Pinpoint the cell where the given text exists, returning its [x, y] midpoint coordinate. 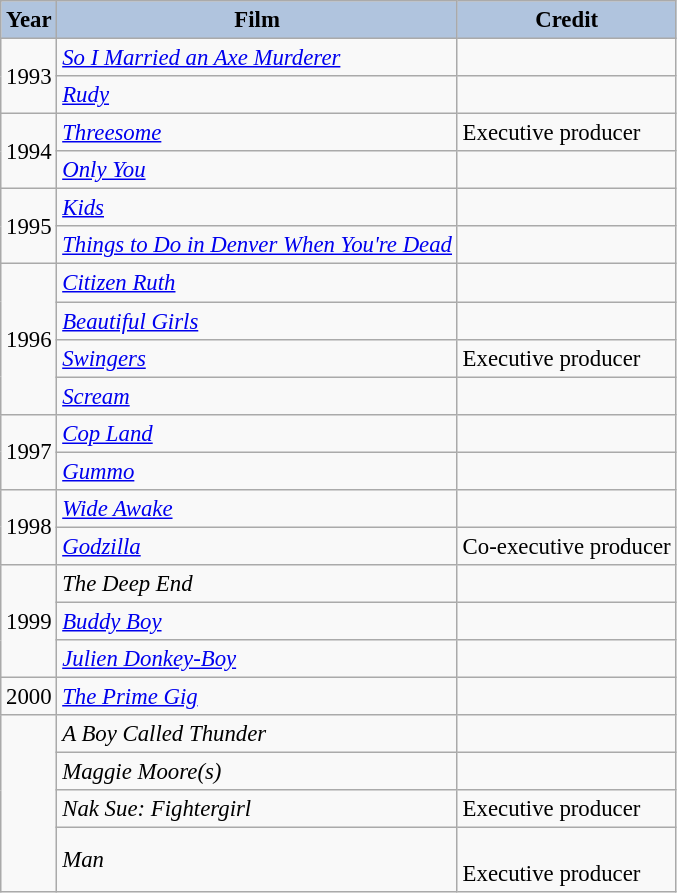
Gummo [257, 471]
Film [257, 20]
Credit [566, 20]
Co-executive producer [566, 546]
Buddy Boy [257, 621]
Year [29, 20]
Man [257, 860]
Citizen Ruth [257, 283]
Nak Sue: Fightergirl [257, 809]
1994 [29, 152]
1999 [29, 622]
Only You [257, 170]
1995 [29, 226]
Cop Land [257, 433]
Threesome [257, 133]
Godzilla [257, 546]
The Prime Gig [257, 697]
Rudy [257, 95]
The Deep End [257, 584]
Things to Do in Denver When You're Dead [257, 245]
1996 [29, 339]
1997 [29, 452]
2000 [29, 697]
Kids [257, 208]
Julien Donkey-Boy [257, 659]
So I Married an Axe Murderer [257, 58]
1993 [29, 76]
Beautiful Girls [257, 321]
Swingers [257, 358]
A Boy Called Thunder [257, 734]
Wide Awake [257, 509]
Maggie Moore(s) [257, 772]
Scream [257, 396]
1998 [29, 528]
